Locate the cell with the specified text and output its (X, Y) center coordinate. 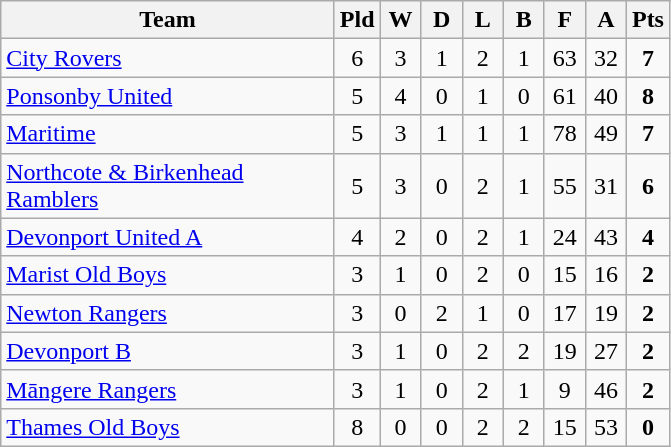
43 (606, 237)
24 (564, 237)
Marist Old Boys (168, 275)
49 (606, 134)
53 (606, 427)
Newton Rangers (168, 313)
78 (564, 134)
Thames Old Boys (168, 427)
Pld (357, 20)
L (482, 20)
F (564, 20)
46 (606, 389)
31 (606, 186)
Team (168, 20)
32 (606, 58)
Devonport United A (168, 237)
16 (606, 275)
17 (564, 313)
A (606, 20)
27 (606, 351)
63 (564, 58)
61 (564, 96)
Maritime (168, 134)
B (524, 20)
Northcote & Birkenhead Ramblers (168, 186)
City Rovers (168, 58)
Devonport B (168, 351)
Pts (648, 20)
55 (564, 186)
D (442, 20)
9 (564, 389)
Ponsonby United (168, 96)
W (400, 20)
Māngere Rangers (168, 389)
40 (606, 96)
